Pinpoint the cell where the given text exists, returning its (X, Y) midpoint coordinate. 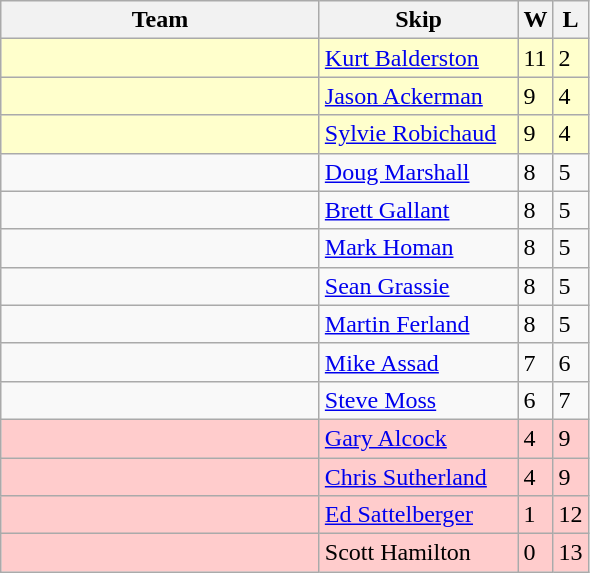
2 (570, 58)
Sylvie Robichaud (418, 134)
11 (536, 58)
Martin Ferland (418, 324)
Jason Ackerman (418, 96)
Steve Moss (418, 400)
Mike Assad (418, 362)
13 (570, 553)
Gary Alcock (418, 438)
W (536, 20)
Team (160, 20)
Kurt Balderston (418, 58)
Ed Sattelberger (418, 515)
0 (536, 553)
Brett Gallant (418, 210)
L (570, 20)
12 (570, 515)
Mark Homan (418, 248)
Skip (418, 20)
Doug Marshall (418, 172)
Chris Sutherland (418, 477)
Scott Hamilton (418, 553)
1 (536, 515)
Sean Grassie (418, 286)
